Find where the given text appears and provide that cell's center as [x, y] coordinate. 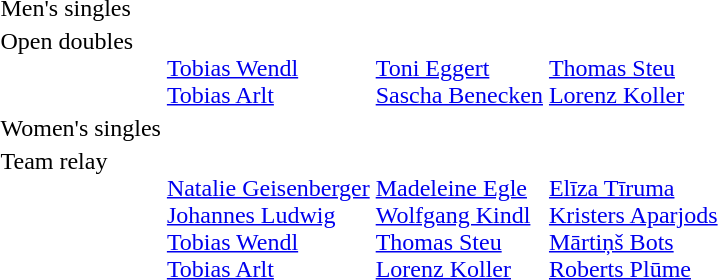
Tobias WendlTobias Arlt [268, 68]
Toni EggertSascha Benecken [459, 68]
